Scan for the cell matching the given text and deliver its [X, Y] coordinate at center. 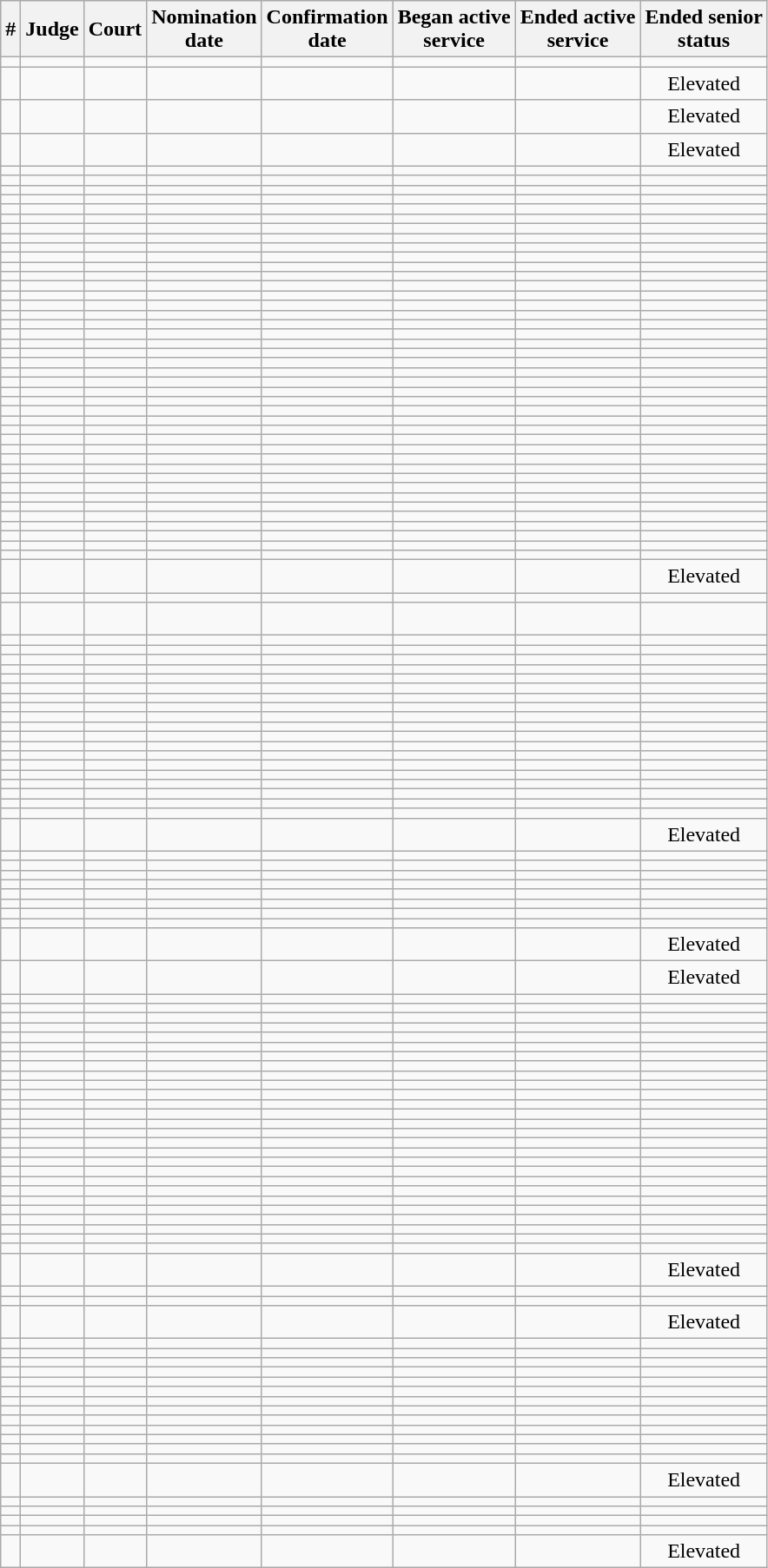
Court [115, 30]
Judge [52, 30]
Ended seniorstatus [704, 30]
# [10, 30]
Nominationdate [204, 30]
Confirmationdate [327, 30]
Ended activeservice [578, 30]
Began activeservice [454, 30]
